Detect which cell encompasses the target text, then output its (X, Y) center coordinate. 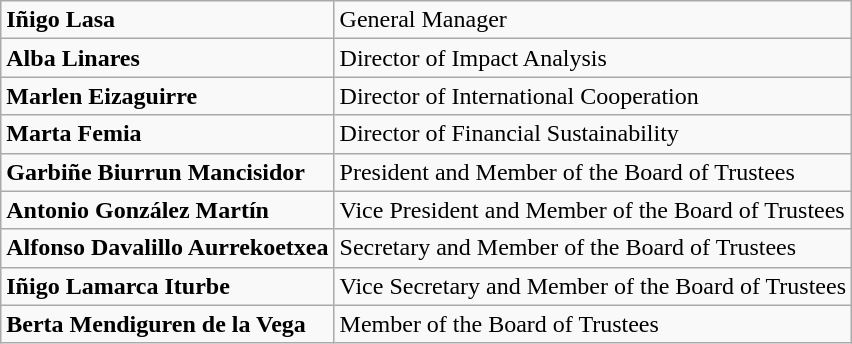
Marta Femia (168, 134)
Iñigo Lasa (168, 20)
Alba Linares (168, 58)
Alfonso Davalillo Aurrekoetxea (168, 248)
Vice President and Member of the Board of Trustees (592, 210)
Director of International Cooperation (592, 96)
Garbiñe Biurrun Mancisidor (168, 172)
General Manager (592, 20)
Member of the Board of Trustees (592, 324)
Berta Mendiguren de la Vega (168, 324)
Marlen Eizaguirre (168, 96)
Director of Impact Analysis (592, 58)
Antonio González Martín (168, 210)
President and Member of the Board of Trustees (592, 172)
Iñigo Lamarca Iturbe (168, 286)
Director of Financial Sustainability (592, 134)
Vice Secretary and Member of the Board of Trustees (592, 286)
Secretary and Member of the Board of Trustees (592, 248)
